Scan for the cell matching the given text and deliver its [X, Y] coordinate at center. 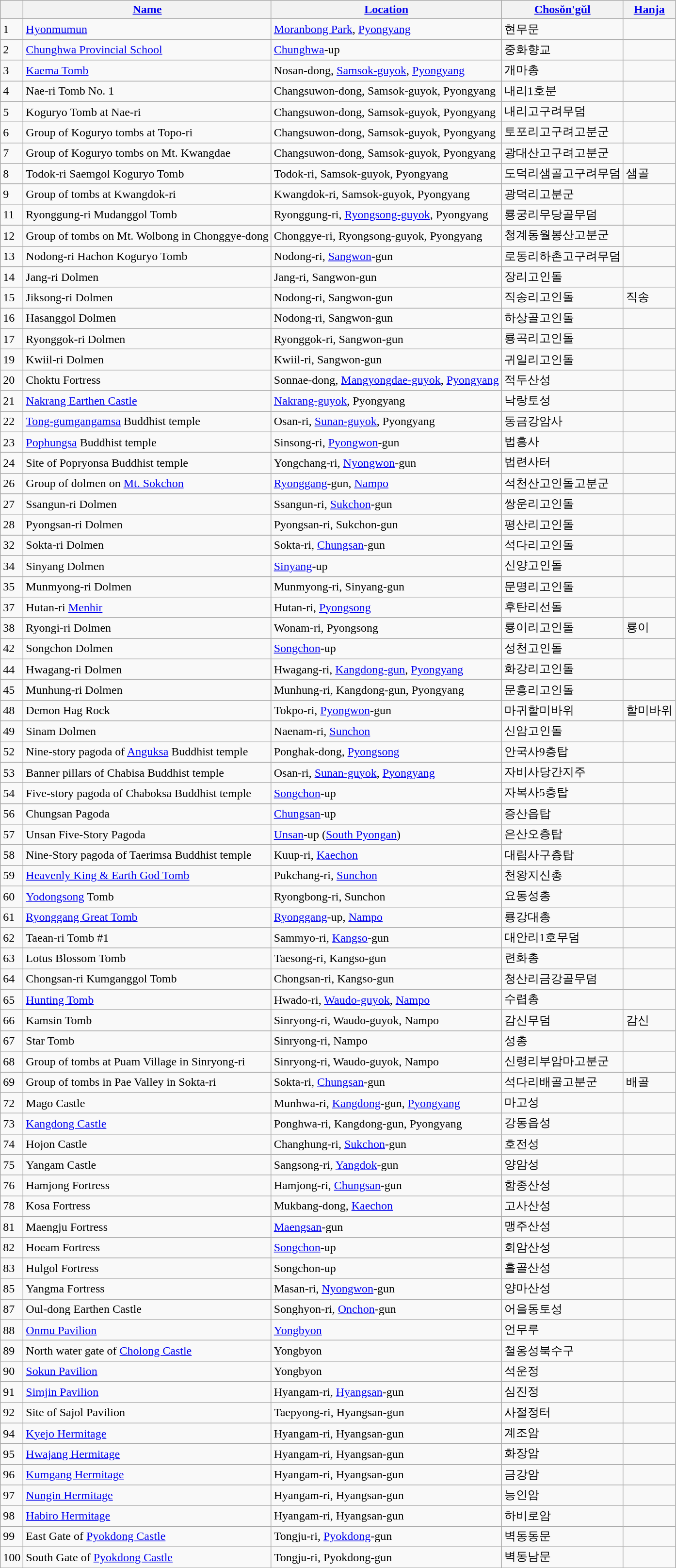
65 [12, 999]
Sonnae-dong, Mangyongdae-guyok, Pyongyang [386, 380]
87 [12, 1310]
Hoeam Fortress [147, 1248]
흘골산성 [563, 1268]
하상골고인돌 [563, 318]
Mago Castle [147, 1103]
27 [12, 505]
Group of tombs at Kwangdok-ri [147, 194]
현무문 [563, 29]
Chongsan-ri, Kangso-gun [386, 979]
Munhung-ri Dolmen [147, 690]
Hyonmumun [147, 29]
Maengju Fortress [147, 1226]
Naenam-ri, Sunchon [386, 732]
Nae-ri Tomb No. 1 [147, 91]
능인암 [563, 1495]
Ryonggok-ri, Sangwon-gun [386, 339]
호전성 [563, 1144]
Location [386, 10]
Ryonggang-up, Nampo [386, 917]
룡곡리고인돌 [563, 339]
34 [12, 566]
Kumgang Hermitage [147, 1475]
심진정 [563, 1392]
3 [12, 71]
Kuup-ri, Kaechon [386, 855]
Hwagang-ri, Kangdong-gun, Pyongyang [386, 670]
평산리고인돌 [563, 525]
19 [12, 360]
벽동동문 [563, 1537]
Hojon Castle [147, 1144]
Pyongsan-ri, Sukchon-gun [386, 525]
22 [12, 422]
Pukchang-ri, Sunchon [386, 876]
귀일리고인돌 [563, 360]
벽동남문 [563, 1557]
Unsan Five-Story Pagoda [147, 834]
석다리고인돌 [563, 545]
Nakrang-guyok, Pyongyang [386, 401]
Nodong-ri Hachon Koguryo Tomb [147, 256]
82 [12, 1248]
7 [12, 153]
37 [12, 607]
Habiro Hermitage [147, 1516]
North water gate of Cholong Castle [147, 1351]
Ponghwa-ri, Kangdong-gun, Pyongyang [386, 1124]
Hwado-ri, Waudo-guyok, Nampo [386, 999]
92 [12, 1413]
Nosan-dong, Samsok-guyok, Pyongyang [386, 71]
75 [12, 1165]
99 [12, 1537]
철옹성북수구 [563, 1351]
76 [12, 1186]
Jiksong-ri Dolmen [147, 298]
개마총 [563, 71]
Heavenly King & Earth God Tomb [147, 876]
Chunghwa-up [386, 49]
련화총 [563, 959]
후탄리선돌 [563, 607]
Yongchang-ri, Nyongwon-gun [386, 463]
56 [12, 814]
Kosa Fortress [147, 1206]
룡이 [649, 628]
Onmu Pavilion [147, 1330]
Ssangun-ri Dolmen [147, 505]
Lotus Blossom Tomb [147, 959]
성총 [563, 1041]
100 [12, 1557]
직송 [649, 298]
화장암 [563, 1454]
91 [12, 1392]
증산읍탑 [563, 814]
74 [12, 1144]
Mukbang-dong, Kaechon [386, 1206]
53 [12, 772]
20 [12, 380]
Hasanggol Dolmen [147, 318]
회암산성 [563, 1248]
95 [12, 1454]
Ryonggung-ri Mudanggol Tomb [147, 215]
Demon Hag Rock [147, 710]
고사산성 [563, 1206]
문명리고인돌 [563, 587]
수렵총 [563, 999]
대안리1호무덤 [563, 938]
Ryonggung-ri, Ryongsong-guyok, Pyongyang [386, 215]
90 [12, 1371]
Jang-ri Dolmen [147, 278]
Group of dolmen on Mt. Sokchon [147, 483]
법련사터 [563, 463]
Jang-ri, Sangwon-gun [386, 278]
Sinam Dolmen [147, 732]
Sinryong-ri, Nampo [386, 1041]
Yodongsong Tomb [147, 897]
60 [12, 897]
94 [12, 1433]
59 [12, 876]
67 [12, 1041]
9 [12, 194]
73 [12, 1124]
자복사5층탑 [563, 794]
Ryonggang-gun, Nampo [386, 483]
48 [12, 710]
Chongsan-ri Kumganggol Tomb [147, 979]
Taean-ri Tomb #1 [147, 938]
내리1호분 [563, 91]
도덕리샘골고구려무덤 [563, 174]
쌍운리고인돌 [563, 505]
청계동월봉산고분군 [563, 236]
Hamjong Fortress [147, 1186]
맹주산성 [563, 1226]
Star Tomb [147, 1041]
Five-story pagoda of Chaboksa Buddhist temple [147, 794]
72 [12, 1103]
내리고구려무덤 [563, 112]
배골 [649, 1083]
Kwangdok-ri, Samsok-guyok, Pyongyang [386, 194]
38 [12, 628]
Nine-story pagoda of Anguksa Buddhist temple [147, 752]
룡강대총 [563, 917]
Munmyong-ri Dolmen [147, 587]
광덕리고분군 [563, 194]
81 [12, 1226]
적두산성 [563, 380]
Hwagang-ri Dolmen [147, 670]
양암성 [563, 1165]
로동리하촌고구려무덤 [563, 256]
Banner pillars of Chabisa Buddhist temple [147, 772]
문흥리고인돌 [563, 690]
62 [12, 938]
언무루 [563, 1330]
13 [12, 256]
Sinsong-ri, Pyongwon-gun [386, 442]
금강암 [563, 1475]
어을동토성 [563, 1310]
Munmyong-ri, Sinyang-gun [386, 587]
Group of Koguryo tombs on Mt. Kwangdae [147, 153]
할미바위 [649, 710]
Hwajang Hermitage [147, 1454]
24 [12, 463]
Pyongsan-ri Dolmen [147, 525]
낙랑토성 [563, 401]
Todok-ri, Samsok-guyok, Pyongyang [386, 174]
Hunting Tomb [147, 999]
1 [12, 29]
Koguryo Tomb at Nae-ri [147, 112]
Kwiil-ri Dolmen [147, 360]
East Gate of Pyokdong Castle [147, 1537]
Kaema Tomb [147, 71]
Group of tombs in Pae Valley in Sokta-ri [147, 1083]
Moranbong Park, Pyongyang [386, 29]
Songhyon-ri, Onchon-gun [386, 1310]
4 [12, 91]
21 [12, 401]
함종산성 [563, 1186]
Hutan-ri, Pyongsong [386, 607]
자비사당간지주 [563, 772]
Wonam-ri, Pyongsong [386, 628]
Choktu Fortress [147, 380]
Sammyo-ri, Kangso-gun [386, 938]
Masan-ri, Nyongwon-gun [386, 1289]
Sinyang Dolmen [147, 566]
32 [12, 545]
천왕지신총 [563, 876]
42 [12, 649]
Oul-dong Earthen Castle [147, 1310]
강동읍성 [563, 1124]
Chungsan-up [386, 814]
Ssangun-ri, Sukchon-gun [386, 505]
Todok-ri Saemgol Koguryo Tomb [147, 174]
은산오층탑 [563, 834]
동금강암사 [563, 422]
Chunghwa Provincial School [147, 49]
57 [12, 834]
Sokun Pavilion [147, 1371]
68 [12, 1062]
Site of Sajol Pavilion [147, 1413]
6 [12, 133]
97 [12, 1495]
감신무덤 [563, 1021]
35 [12, 587]
석천산고인돌고분군 [563, 483]
88 [12, 1330]
83 [12, 1268]
South Gate of Pyokdong Castle [147, 1557]
감신 [649, 1021]
89 [12, 1351]
계조암 [563, 1433]
Tokpo-ri, Pyongwon-gun [386, 710]
Simjin Pavilion [147, 1392]
석운정 [563, 1371]
52 [12, 752]
Yangam Castle [147, 1165]
45 [12, 690]
Kamsin Tomb [147, 1021]
Sinyang-up [386, 566]
화강리고인돌 [563, 670]
Munhwa-ri, Kangdong-gun, Pyongyang [386, 1103]
11 [12, 215]
Hutan-ri Menhir [147, 607]
Pophungsa Buddhist temple [147, 442]
66 [12, 1021]
신양고인돌 [563, 566]
Songchon Dolmen [147, 649]
양마산성 [563, 1289]
Kangdong Castle [147, 1124]
성천고인돌 [563, 649]
Maengsan-gun [386, 1226]
14 [12, 278]
Tong-gumgangamsa Buddhist temple [147, 422]
Site of Popryonsa Buddhist temple [147, 463]
대림사구층탑 [563, 855]
85 [12, 1289]
12 [12, 236]
Nine-Story pagoda of Taerimsa Buddhist temple [147, 855]
Unsan-up (South Pyongan) [386, 834]
직송리고인돌 [563, 298]
28 [12, 525]
Hulgol Fortress [147, 1268]
Taesong-ri, Kangso-gun [386, 959]
Ponghak-dong, Pyongsong [386, 752]
요동성총 [563, 897]
Chonggye-ri, Ryongsong-guyok, Pyongyang [386, 236]
Name [147, 10]
룡궁리무당골무덤 [563, 215]
광대산고구려고분군 [563, 153]
신령리부암마고분군 [563, 1062]
청산리금강골무덤 [563, 979]
Yangma Fortress [147, 1289]
하비로암 [563, 1516]
샘골 [649, 174]
69 [12, 1083]
44 [12, 670]
사절정터 [563, 1413]
Hanja [649, 10]
마귀할미바위 [563, 710]
Kyejo Hermitage [147, 1433]
Sokta-ri Dolmen [147, 545]
23 [12, 442]
신암고인돌 [563, 732]
58 [12, 855]
16 [12, 318]
Ryongbong-ri, Sunchon [386, 897]
Chungsan Pagoda [147, 814]
Chosŏn'gŭl [563, 10]
안국사9층탑 [563, 752]
Group of tombs on Mt. Wolbong in Chonggye-dong [147, 236]
98 [12, 1516]
Group of Koguryo tombs at Topo-ri [147, 133]
Kwiil-ri, Sangwon-gun [386, 360]
법흥사 [563, 442]
토포리고구려고분군 [563, 133]
Group of tombs at Puam Village in Sinryong-ri [147, 1062]
룡이리고인돌 [563, 628]
Ryongi-ri Dolmen [147, 628]
Taepyong-ri, Hyangsan-gun [386, 1413]
5 [12, 112]
Ryonggok-ri Dolmen [147, 339]
Hamjong-ri, Chungsan-gun [386, 1186]
중화향교 [563, 49]
96 [12, 1475]
64 [12, 979]
78 [12, 1206]
8 [12, 174]
63 [12, 959]
61 [12, 917]
석다리배골고분군 [563, 1083]
54 [12, 794]
Munhung-ri, Kangdong-gun, Pyongyang [386, 690]
Nakrang Earthen Castle [147, 401]
Changhung-ri, Sukchon-gun [386, 1144]
Sangsong-ri, Yangdok-gun [386, 1165]
장리고인돌 [563, 278]
Nungin Hermitage [147, 1495]
마고성 [563, 1103]
Ryonggang Great Tomb [147, 917]
17 [12, 339]
2 [12, 49]
26 [12, 483]
49 [12, 732]
15 [12, 298]
